Output the [x, y] coordinate of the center of the cell containing the given text.  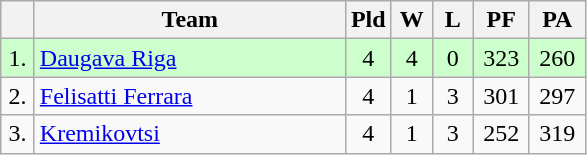
W [412, 20]
Daugava Riga [190, 58]
PF [501, 20]
260 [557, 58]
L [452, 20]
297 [557, 96]
Kremikovtsi [190, 134]
Team [190, 20]
319 [557, 134]
PA [557, 20]
Felisatti Ferrara [190, 96]
3. [18, 134]
252 [501, 134]
2. [18, 96]
301 [501, 96]
Pld [368, 20]
0 [452, 58]
323 [501, 58]
1. [18, 58]
